Extract the [x, y] coordinate from the center of the cell holding the provided text.  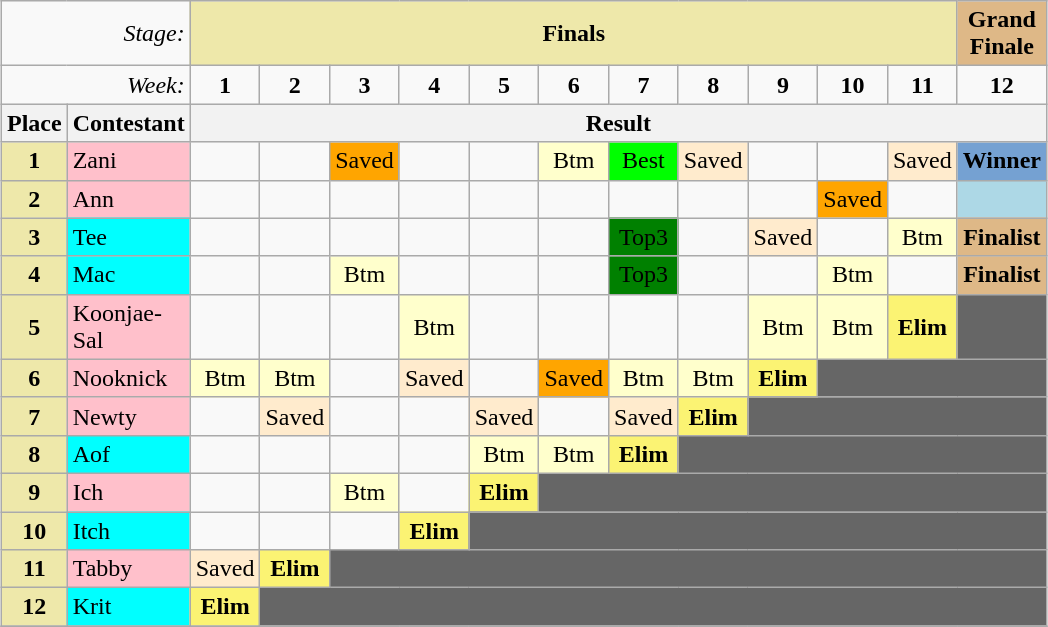
Result [618, 123]
Itch [128, 531]
Koonjae-Sal [128, 326]
Nooknick [128, 378]
Tabby [128, 569]
Ich [128, 492]
Stage: [96, 34]
Place [34, 123]
Newty [128, 416]
Krit [128, 607]
Aof [128, 454]
Ann [128, 199]
Mac [128, 275]
Tee [128, 237]
Best [644, 161]
Zani [128, 161]
Grand Finale [1002, 34]
Winner [1002, 161]
Week: [96, 85]
Finals [574, 34]
Contestant [128, 123]
